Detect which cell encompasses the target text, then output its [X, Y] center coordinate. 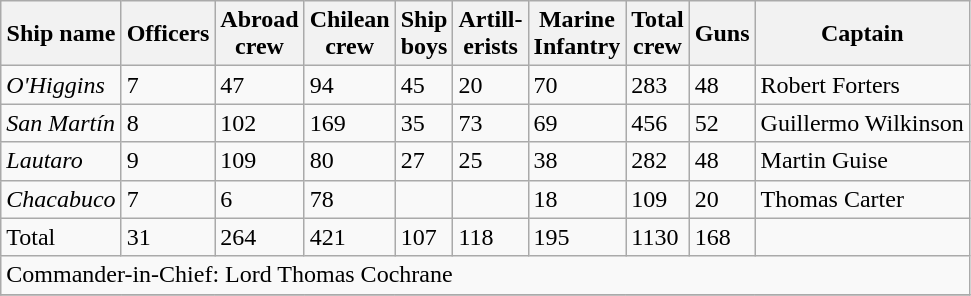
Officers [168, 34]
69 [577, 123]
Abroadcrew [260, 34]
Commander-in-Chief: Lord Thomas Cochrane [486, 275]
Chacabuco [61, 199]
San Martín [61, 123]
Artill-erists [490, 34]
45 [424, 85]
27 [424, 161]
35 [424, 123]
Guillermo Wilkinson [862, 123]
78 [350, 199]
264 [260, 237]
47 [260, 85]
31 [168, 237]
195 [577, 237]
1130 [658, 237]
Captain [862, 34]
52 [722, 123]
Chileancrew [350, 34]
169 [350, 123]
8 [168, 123]
118 [490, 237]
102 [260, 123]
MarineInfantry [577, 34]
456 [658, 123]
Robert Forters [862, 85]
107 [424, 237]
70 [577, 85]
Total [61, 237]
Ship name [61, 34]
94 [350, 85]
282 [658, 161]
38 [577, 161]
283 [658, 85]
73 [490, 123]
Martin Guise [862, 161]
6 [260, 199]
168 [722, 237]
18 [577, 199]
Shipboys [424, 34]
Thomas Carter [862, 199]
O'Higgins [61, 85]
9 [168, 161]
80 [350, 161]
421 [350, 237]
Totalcrew [658, 34]
Guns [722, 34]
Lautaro [61, 161]
25 [490, 161]
